Determine the (X, Y) coordinate at the center of the cell enclosing the given text.  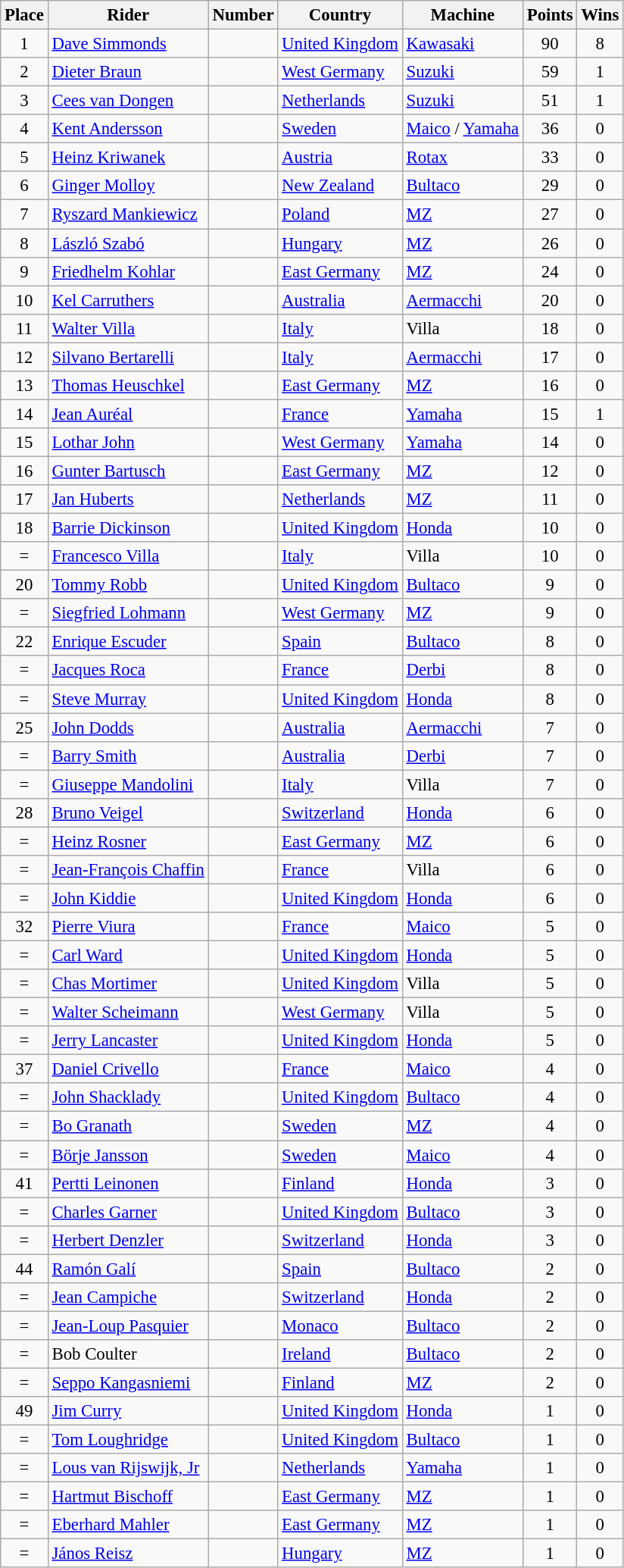
Charles Garner (128, 1212)
Silvano Bertarelli (128, 357)
Bob Coulter (128, 1354)
Pertti Leinonen (128, 1183)
Austria (340, 158)
Carl Ward (128, 956)
44 (24, 1269)
Enrique Escuder (128, 642)
Barry Smith (128, 756)
Jan Huberts (128, 499)
24 (550, 271)
Poland (340, 214)
János Reisz (128, 1554)
59 (550, 72)
49 (24, 1411)
26 (550, 243)
27 (550, 214)
Wins (600, 15)
Francesco Villa (128, 556)
Points (550, 15)
Country (340, 15)
41 (24, 1183)
Jean-Loup Pasquier (128, 1325)
Heinz Rosner (128, 841)
Bo Granath (128, 1126)
Jacques Roca (128, 671)
Herbert Denzler (128, 1240)
Thomas Heuschkel (128, 386)
32 (24, 927)
Gunter Bartusch (128, 471)
Place (24, 15)
Machine (462, 15)
John Shacklady (128, 1098)
Bruno Veigel (128, 813)
90 (550, 44)
Heinz Kriwanek (128, 158)
Pierre Viura (128, 927)
Kawasaki (462, 44)
Walter Scheimann (128, 1012)
Number (243, 15)
Kent Andersson (128, 129)
Giuseppe Mandolini (128, 784)
New Zealand (340, 186)
37 (24, 1069)
Dave Simmonds (128, 44)
John Kiddie (128, 898)
13 (24, 386)
Friedhelm Kohlar (128, 271)
Maico / Yamaha (462, 129)
Rotax (462, 158)
51 (550, 101)
Seppo Kangasniemi (128, 1382)
Walter Villa (128, 328)
Jean-François Chaffin (128, 870)
Tommy Robb (128, 585)
Barrie Dickinson (128, 528)
Jerry Lancaster (128, 1041)
Cees van Dongen (128, 101)
Ireland (340, 1354)
Ginger Molloy (128, 186)
Ryszard Mankiewicz (128, 214)
Hartmut Bischoff (128, 1497)
Rider (128, 15)
25 (24, 728)
Eberhard Mahler (128, 1525)
Jean Campiche (128, 1297)
John Dodds (128, 728)
Kel Carruthers (128, 300)
33 (550, 158)
22 (24, 642)
Lous van Rijswijk, Jr (128, 1468)
36 (550, 129)
28 (24, 813)
Steve Murray (128, 699)
Lothar John (128, 443)
29 (550, 186)
Siegfried Lohmann (128, 613)
Daniel Crivello (128, 1069)
Ramón Galí (128, 1269)
Tom Loughridge (128, 1440)
Jean Auréal (128, 414)
Dieter Braun (128, 72)
Börje Jansson (128, 1155)
Monaco (340, 1325)
László Szabó (128, 243)
Chas Mortimer (128, 984)
Jim Curry (128, 1411)
